Return [x, y] of the center of cell containing provided text 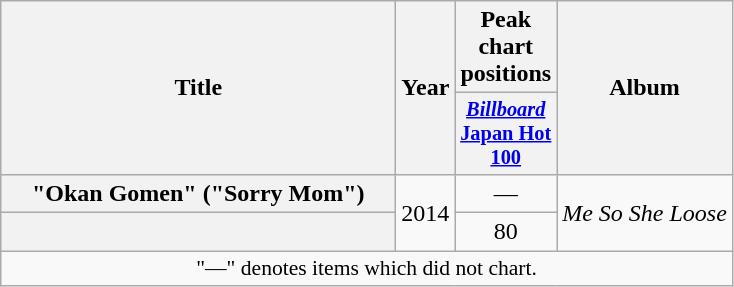
Title [198, 88]
Me So She Loose [645, 212]
Billboard Japan Hot 100 [506, 134]
"Okan Gomen" ("Sorry Mom") [198, 193]
— [506, 193]
80 [506, 232]
Year [426, 88]
"—" denotes items which did not chart. [367, 269]
Album [645, 88]
2014 [426, 212]
Peak chart positions [506, 47]
